Detect which cell encompasses the target text, then output its (X, Y) center coordinate. 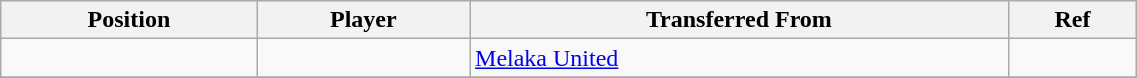
Ref (1072, 20)
Melaka United (740, 58)
Position (129, 20)
Player (363, 20)
Transferred From (740, 20)
